Scan for the cell matching the given text and deliver its (x, y) coordinate at center. 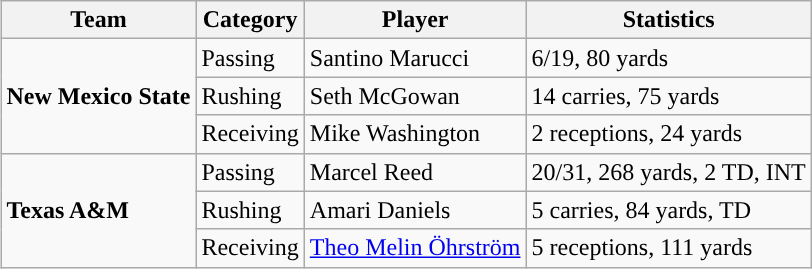
Amari Daniels (415, 210)
5 receptions, 111 yards (668, 248)
2 receptions, 24 yards (668, 134)
Player (415, 20)
Theo Melin Öhrström (415, 248)
Seth McGowan (415, 96)
5 carries, 84 yards, TD (668, 210)
6/19, 80 yards (668, 58)
Statistics (668, 20)
Marcel Reed (415, 172)
Mike Washington (415, 134)
14 carries, 75 yards (668, 96)
Texas A&M (98, 210)
Santino Marucci (415, 58)
New Mexico State (98, 96)
Category (250, 20)
Team (98, 20)
20/31, 268 yards, 2 TD, INT (668, 172)
